Find where the given text appears and provide that cell's center as (x, y) coordinate. 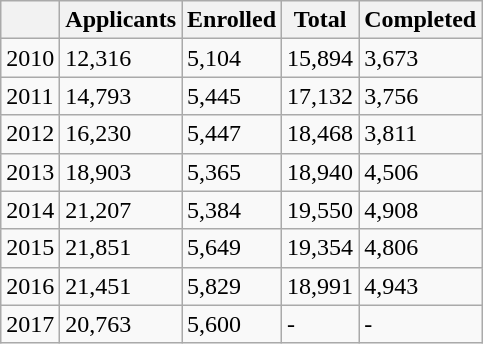
4,943 (420, 286)
5,829 (232, 286)
2016 (30, 286)
5,384 (232, 210)
2017 (30, 324)
18,940 (320, 172)
4,506 (420, 172)
Completed (420, 20)
21,207 (121, 210)
5,104 (232, 58)
2013 (30, 172)
14,793 (121, 96)
21,851 (121, 248)
15,894 (320, 58)
18,468 (320, 134)
5,447 (232, 134)
3,673 (420, 58)
5,600 (232, 324)
5,445 (232, 96)
2010 (30, 58)
4,908 (420, 210)
18,991 (320, 286)
5,365 (232, 172)
12,316 (121, 58)
Enrolled (232, 20)
19,550 (320, 210)
18,903 (121, 172)
5,649 (232, 248)
3,756 (420, 96)
2014 (30, 210)
2011 (30, 96)
16,230 (121, 134)
2015 (30, 248)
Applicants (121, 20)
Total (320, 20)
4,806 (420, 248)
19,354 (320, 248)
2012 (30, 134)
3,811 (420, 134)
21,451 (121, 286)
17,132 (320, 96)
20,763 (121, 324)
